Find where the given text appears and provide that cell's center as (X, Y) coordinate. 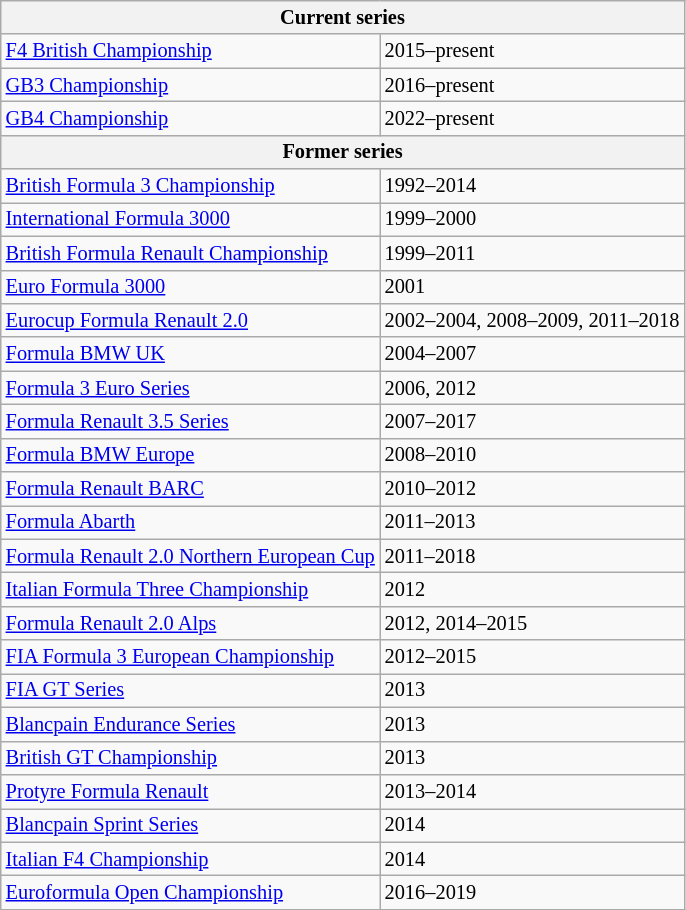
Euro Formula 3000 (190, 287)
Formula Renault 3.5 Series (190, 421)
Formula Renault 2.0 Northern European Cup (190, 556)
2001 (532, 287)
2012 (532, 589)
FIA GT Series (190, 690)
1999–2000 (532, 219)
2016–2019 (532, 892)
2011–2013 (532, 522)
2015–present (532, 51)
F4 British Championship (190, 51)
2004–2007 (532, 354)
2010–2012 (532, 489)
GB3 Championship (190, 85)
1992–2014 (532, 186)
2012–2015 (532, 657)
British Formula Renault Championship (190, 253)
Current series (342, 17)
2007–2017 (532, 421)
Formula Renault BARC (190, 489)
Formula BMW UK (190, 354)
2002–2004, 2008–2009, 2011–2018 (532, 320)
Formula BMW Europe (190, 455)
2013–2014 (532, 791)
British Formula 3 Championship (190, 186)
Protyre Formula Renault (190, 791)
2011–2018 (532, 556)
Eurocup Formula Renault 2.0 (190, 320)
Formula 3 Euro Series (190, 388)
FIA Formula 3 European Championship (190, 657)
Blancpain Sprint Series (190, 825)
International Formula 3000 (190, 219)
GB4 Championship (190, 118)
Euroformula Open Championship (190, 892)
1999–2011 (532, 253)
Former series (342, 152)
British GT Championship (190, 758)
Formula Abarth (190, 522)
2008–2010 (532, 455)
Italian Formula Three Championship (190, 589)
Blancpain Endurance Series (190, 724)
2022–present (532, 118)
Formula Renault 2.0 Alps (190, 623)
2016–present (532, 85)
Italian F4 Championship (190, 859)
2012, 2014–2015 (532, 623)
2006, 2012 (532, 388)
